Provide the [x, y] coordinate of the cell's center where the given text is located.  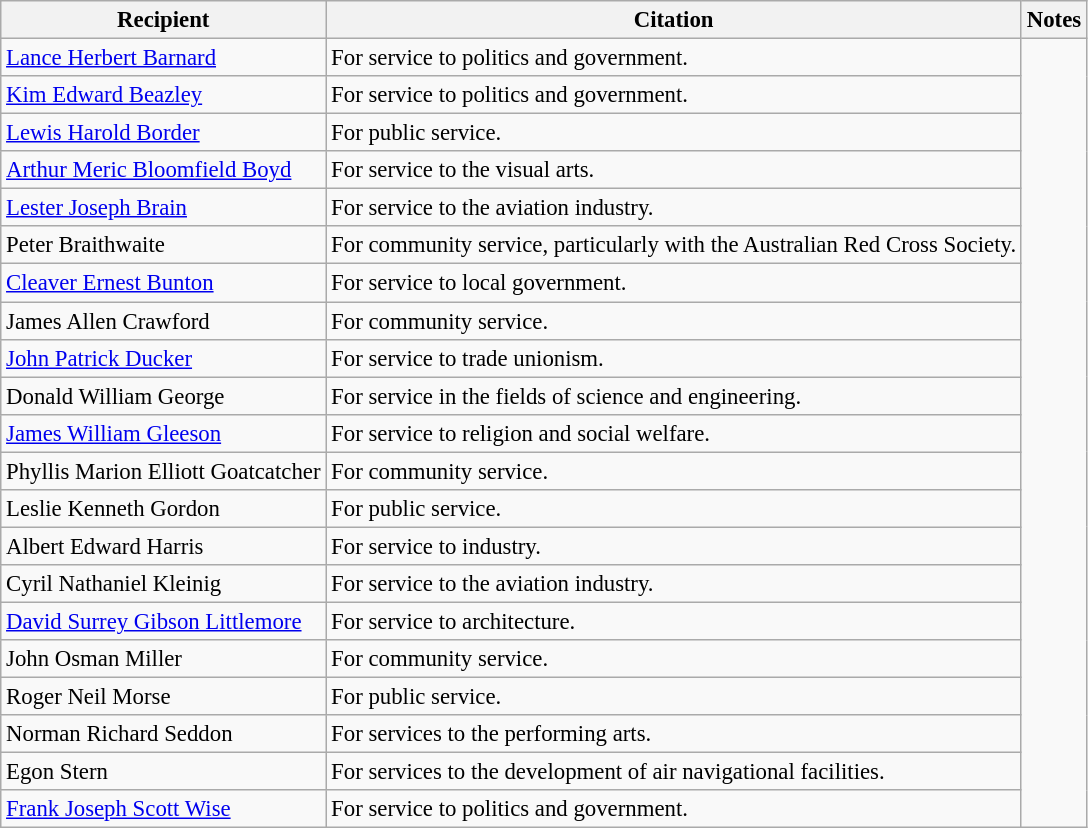
David Surrey Gibson Littlemore [164, 621]
Egon Stern [164, 772]
For services to the performing arts. [674, 734]
Norman Richard Seddon [164, 734]
For service to trade unionism. [674, 358]
Donald William George [164, 396]
For community service, particularly with the Australian Red Cross Society. [674, 245]
For services to the development of air navigational facilities. [674, 772]
Arthur Meric Bloomfield Boyd [164, 170]
Lester Joseph Brain [164, 208]
Phyllis Marion Elliott Goatcatcher [164, 471]
Cyril Nathaniel Kleinig [164, 584]
For service to religion and social welfare. [674, 433]
Lewis Harold Border [164, 133]
Albert Edward Harris [164, 546]
Recipient [164, 20]
James William Gleeson [164, 433]
Cleaver Ernest Bunton [164, 283]
For service to local government. [674, 283]
Lance Herbert Barnard [164, 58]
Kim Edward Beazley [164, 95]
Leslie Kenneth Gordon [164, 509]
Peter Braithwaite [164, 245]
For service in the fields of science and engineering. [674, 396]
Roger Neil Morse [164, 697]
Citation [674, 20]
For service to architecture. [674, 621]
John Osman Miller [164, 659]
Notes [1054, 20]
For service to the visual arts. [674, 170]
John Patrick Ducker [164, 358]
For service to industry. [674, 546]
Frank Joseph Scott Wise [164, 809]
James Allen Crawford [164, 321]
